Provide the (X, Y) coordinate of the cell's center where the given text is located.  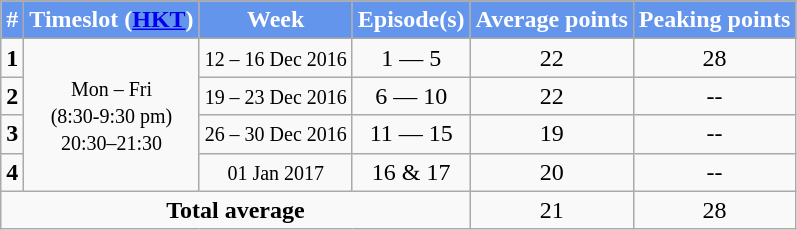
Average points (552, 20)
16 & 17 (411, 172)
2 (12, 96)
Week (276, 20)
Timeslot (HKT) (112, 20)
3 (12, 134)
20 (552, 172)
21 (552, 210)
# (12, 20)
11 — 15 (411, 134)
4 (12, 172)
1 (12, 58)
19 (552, 134)
6 — 10 (411, 96)
Mon – Fri(8:30-9:30 pm)20:30–21:30 (112, 115)
Episode(s) (411, 20)
26 – 30 Dec 2016 (276, 134)
19 – 23 Dec 2016 (276, 96)
Peaking points (714, 20)
1 — 5 (411, 58)
Total average (236, 210)
01 Jan 2017 (276, 172)
12 – 16 Dec 2016 (276, 58)
